Scan for the cell matching the given text and deliver its [x, y] coordinate at center. 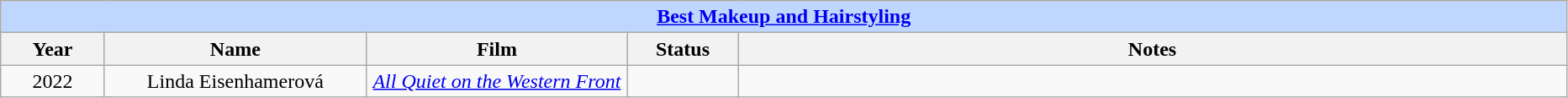
Year [53, 49]
Linda Eisenhamerová [235, 81]
2022 [53, 81]
Name [235, 49]
All Quiet on the Western Front [496, 81]
Film [496, 49]
Notes [1153, 49]
Status [683, 49]
Best Makeup and Hairstyling [784, 17]
